Scan for the cell matching the given text and deliver its [x, y] coordinate at center. 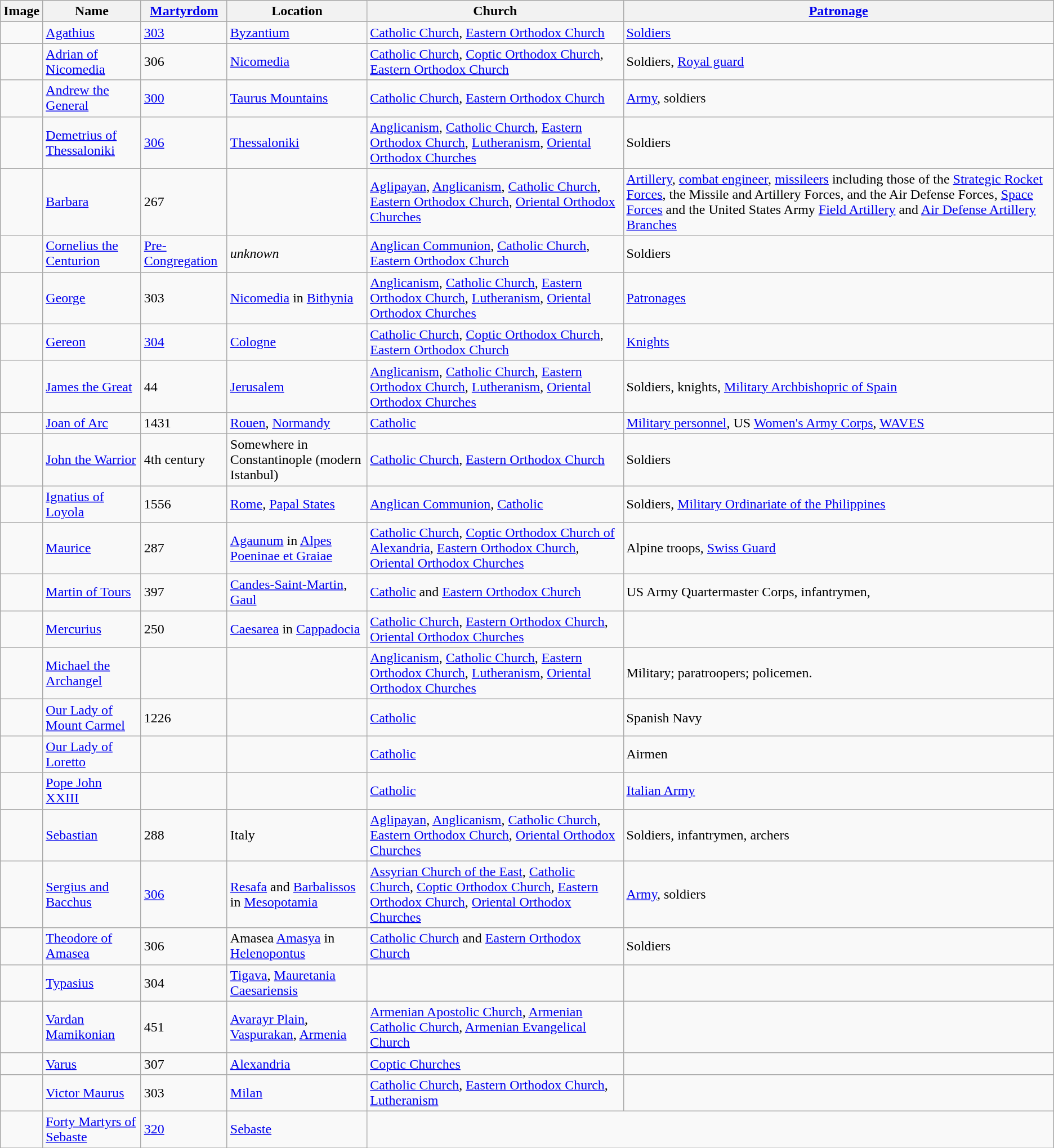
Ignatius of Loyola [92, 503]
Theodore of Amasea [92, 946]
Soldiers, knights, Military Archbishopric of Spain [838, 386]
Pope John XXIII [92, 790]
Alexandria [297, 1064]
287 [184, 548]
4th century [184, 459]
Victor Maurus [92, 1092]
Milan [297, 1092]
397 [184, 592]
Coptic Churches [495, 1064]
Cologne [297, 342]
Assyrian Church of the East, Catholic Church, Coptic Orthodox Church, Eastern Orthodox Church, Oriental Orthodox Churches [495, 894]
Varus [92, 1064]
Adrian of Nicomedia [92, 62]
Tigava, Mauretania Caesariensis [297, 983]
Agaunum in Alpes Poeninae et Graiae [297, 548]
Caesarea in Cappadocia [297, 629]
1431 [184, 423]
Catholic Church, Eastern Orthodox Church, Oriental Orthodox Churches [495, 629]
307 [184, 1064]
Sebaste [297, 1129]
Catholic Church, Eastern Orthodox Church, Lutheranism [495, 1092]
267 [184, 202]
Anglican Communion, Catholic Church, Eastern Orthodox Church [495, 253]
Soldiers, infantrymen, archers [838, 835]
Somewhere in Constantinople (modern Istanbul) [297, 459]
Armenian Apostolic Church, Armenian Catholic Church, Armenian Evangelical Church [495, 1027]
Nicomedia in Bithynia [297, 298]
Airmen [838, 754]
1556 [184, 503]
Italian Army [838, 790]
Martyrdom [184, 11]
Michael the Archangel [92, 673]
Barbara [92, 202]
Location [297, 11]
Church [495, 11]
Rouen, Normandy [297, 423]
Andrew the General [92, 98]
James the Great [92, 386]
John the Warrior [92, 459]
Candes-Saint-Martin, Gaul [297, 592]
Gereon [92, 342]
Soldiers, Royal guard [838, 62]
Maurice [92, 548]
Sebastian [92, 835]
Military; paratroopers; policemen. [838, 673]
Typasius [92, 983]
Name [92, 11]
Sergius and Bacchus [92, 894]
Patronages [838, 298]
George [92, 298]
Anglican Communion, Catholic [495, 503]
300 [184, 98]
Nicomedia [297, 62]
Amasea Amasya in Helenopontus [297, 946]
Knights [838, 342]
Mercurius [92, 629]
Pre-Congregation [184, 253]
Catholic Church, Coptic Orthodox Church of Alexandria, Eastern Orthodox Church, Oriental Orthodox Churches [495, 548]
US Army Quartermaster Corps, infantrymen, [838, 592]
Byzantium [297, 33]
Alpine troops, Swiss Guard [838, 548]
Image [21, 11]
Catholic and Eastern Orthodox Church [495, 592]
Patronage [838, 11]
Taurus Mountains [297, 98]
Vardan Mamikonian [92, 1027]
Forty Martyrs of Sebaste [92, 1129]
Military personnel, US Women's Army Corps, WAVES [838, 423]
320 [184, 1129]
451 [184, 1027]
Martin of Tours [92, 592]
Our Lady of Mount Carmel [92, 717]
Jerusalem [297, 386]
Rome, Papal States [297, 503]
Cornelius the Centurion [92, 253]
unknown [297, 253]
Catholic Church and Eastern Orthodox Church [495, 946]
Soldiers, Military Ordinariate of the Philippines [838, 503]
Demetrius of Thessaloniki [92, 142]
Joan of Arc [92, 423]
1226 [184, 717]
Avarayr Plain, Vaspurakan, Armenia [297, 1027]
Resafa and Barbalissos in Mesopotamia [297, 894]
Thessaloniki [297, 142]
Agathius [92, 33]
Italy [297, 835]
44 [184, 386]
Our Lady of Loretto [92, 754]
288 [184, 835]
250 [184, 629]
Spanish Navy [838, 717]
